From the cell containing the given text, extract its center point as [X, Y] coordinate. 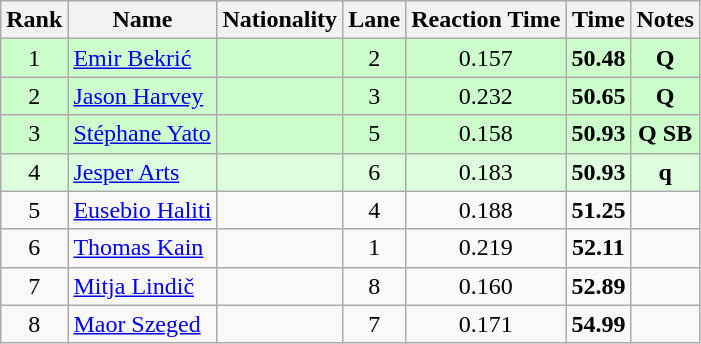
50.48 [598, 58]
Jason Harvey [142, 96]
0.188 [486, 210]
Emir Bekrić [142, 58]
Stéphane Yato [142, 134]
Reaction Time [486, 20]
Notes [665, 20]
0.232 [486, 96]
Jesper Arts [142, 172]
Mitja Lindič [142, 286]
q [665, 172]
Q SB [665, 134]
54.99 [598, 324]
Eusebio Haliti [142, 210]
51.25 [598, 210]
0.219 [486, 248]
Time [598, 20]
Name [142, 20]
52.11 [598, 248]
Thomas Kain [142, 248]
Nationality [280, 20]
0.158 [486, 134]
Lane [374, 20]
0.160 [486, 286]
Rank [34, 20]
0.183 [486, 172]
52.89 [598, 286]
50.65 [598, 96]
Maor Szeged [142, 324]
0.171 [486, 324]
0.157 [486, 58]
